Locate the cell with the specified text and output its (x, y) center coordinate. 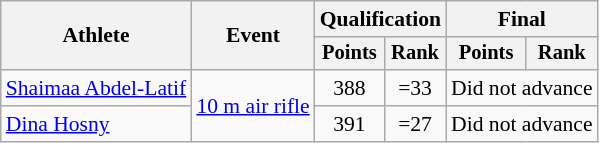
Dina Hosny (96, 124)
Event (252, 36)
10 m air rifle (252, 106)
388 (350, 88)
Qualification (380, 19)
391 (350, 124)
Athlete (96, 36)
=27 (415, 124)
=33 (415, 88)
Final (522, 19)
Shaimaa Abdel-Latif (96, 88)
